Output the [X, Y] coordinate of the center of the cell containing the given text.  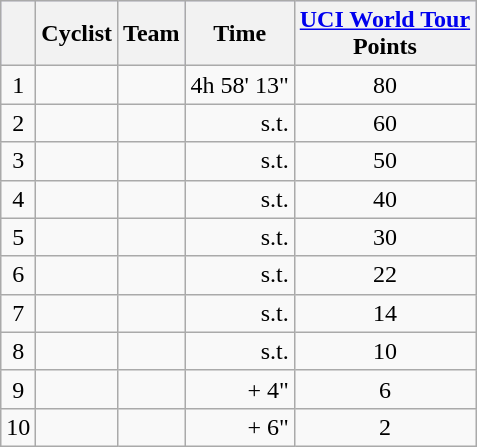
+ 6" [240, 427]
4 [18, 199]
5 [18, 237]
+ 4" [240, 389]
30 [384, 237]
40 [384, 199]
60 [384, 123]
9 [18, 389]
Cyclist [77, 34]
Team [152, 34]
80 [384, 85]
3 [18, 161]
8 [18, 351]
7 [18, 313]
22 [384, 275]
1 [18, 85]
UCI World TourPoints [384, 34]
50 [384, 161]
Time [240, 34]
4h 58' 13" [240, 85]
14 [384, 313]
